Provide the (X, Y) coordinate of the cell's center where the given text is located.  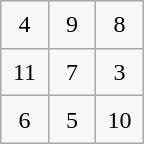
5 (72, 120)
9 (72, 24)
4 (24, 24)
3 (120, 72)
10 (120, 120)
8 (120, 24)
6 (24, 120)
7 (72, 72)
11 (24, 72)
